Return the (X, Y) coordinate for the center point of the cell that contains the specified text.  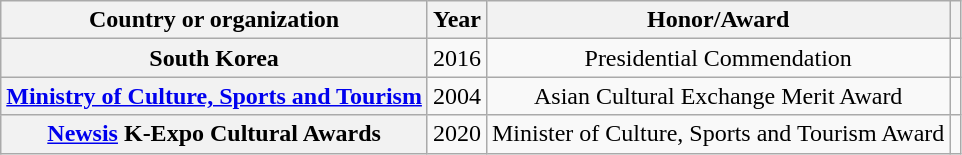
Presidential Commendation (718, 58)
South Korea (214, 58)
Country or organization (214, 20)
Year (456, 20)
2016 (456, 58)
Honor/Award (718, 20)
Ministry of Culture, Sports and Tourism (214, 96)
Asian Cultural Exchange Merit Award (718, 96)
2020 (456, 134)
Minister of Culture, Sports and Tourism Award (718, 134)
2004 (456, 96)
Newsis K-Expo Cultural Awards (214, 134)
